Provide the (X, Y) coordinate of the cell's center where the given text is located.  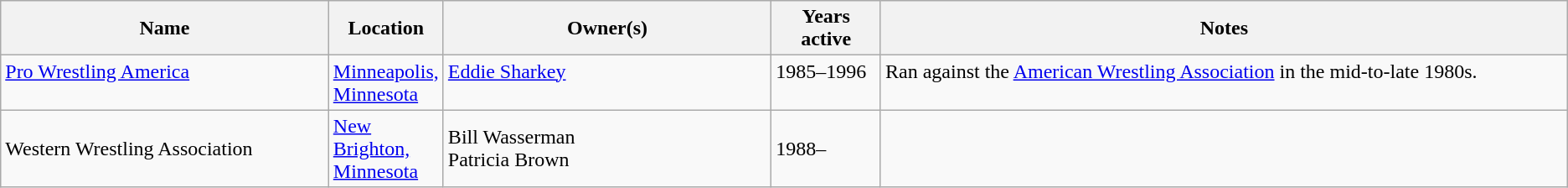
New Brighton, Minnesota (385, 149)
Owner(s) (607, 29)
Notes (1224, 29)
1988– (826, 149)
Name (165, 29)
Bill WassermanPatricia Brown (607, 149)
Western Wrestling Association (165, 149)
Minneapolis, Minnesota (385, 82)
Location (385, 29)
Eddie Sharkey (607, 82)
Years active (826, 29)
1985–1996 (826, 82)
Ran against the American Wrestling Association in the mid-to-late 1980s. (1224, 82)
Pro Wrestling America (165, 82)
